Extract the [x, y] coordinate from the center of the cell holding the provided text.  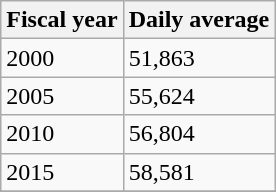
2000 [62, 58]
58,581 [199, 172]
51,863 [199, 58]
Fiscal year [62, 20]
Daily average [199, 20]
2010 [62, 134]
2015 [62, 172]
55,624 [199, 96]
56,804 [199, 134]
2005 [62, 96]
